Search for the cell housing the specified text and yield its (x, y) center coordinate. 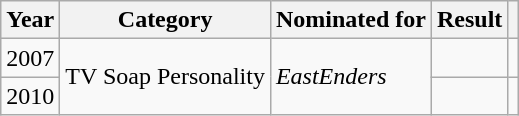
2007 (30, 58)
2010 (30, 96)
Year (30, 20)
Category (166, 20)
Nominated for (350, 20)
TV Soap Personality (166, 77)
EastEnders (350, 77)
Result (469, 20)
